Detect which cell encompasses the target text, then output its (x, y) center coordinate. 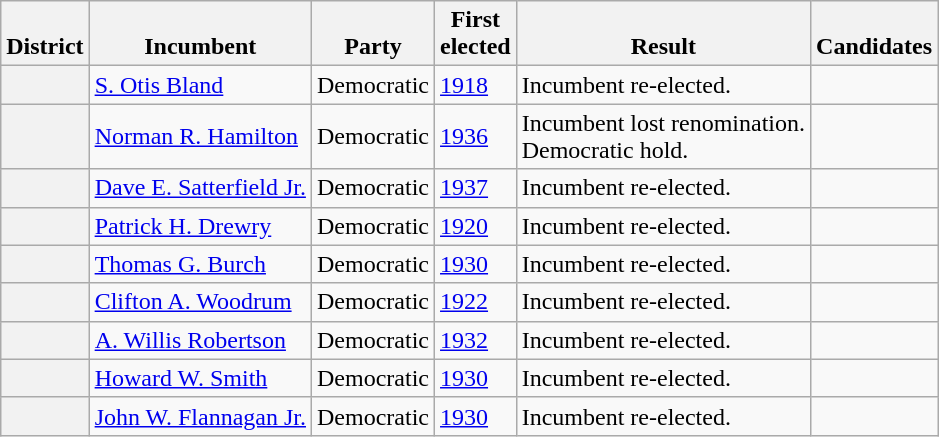
Result (663, 34)
John W. Flannagan Jr. (200, 416)
Firstelected (476, 34)
Incumbent lost renomination.Democratic hold. (663, 136)
1918 (476, 85)
Dave E. Satterfield Jr. (200, 188)
Party (374, 34)
1936 (476, 136)
Patrick H. Drewry (200, 226)
Thomas G. Burch (200, 264)
A. Willis Robertson (200, 340)
1922 (476, 302)
1920 (476, 226)
Incumbent (200, 34)
1932 (476, 340)
Norman R. Hamilton (200, 136)
Clifton A. Woodrum (200, 302)
S. Otis Bland (200, 85)
1937 (476, 188)
Candidates (874, 34)
District (45, 34)
Howard W. Smith (200, 378)
